Scan for the cell matching the given text and deliver its (X, Y) coordinate at center. 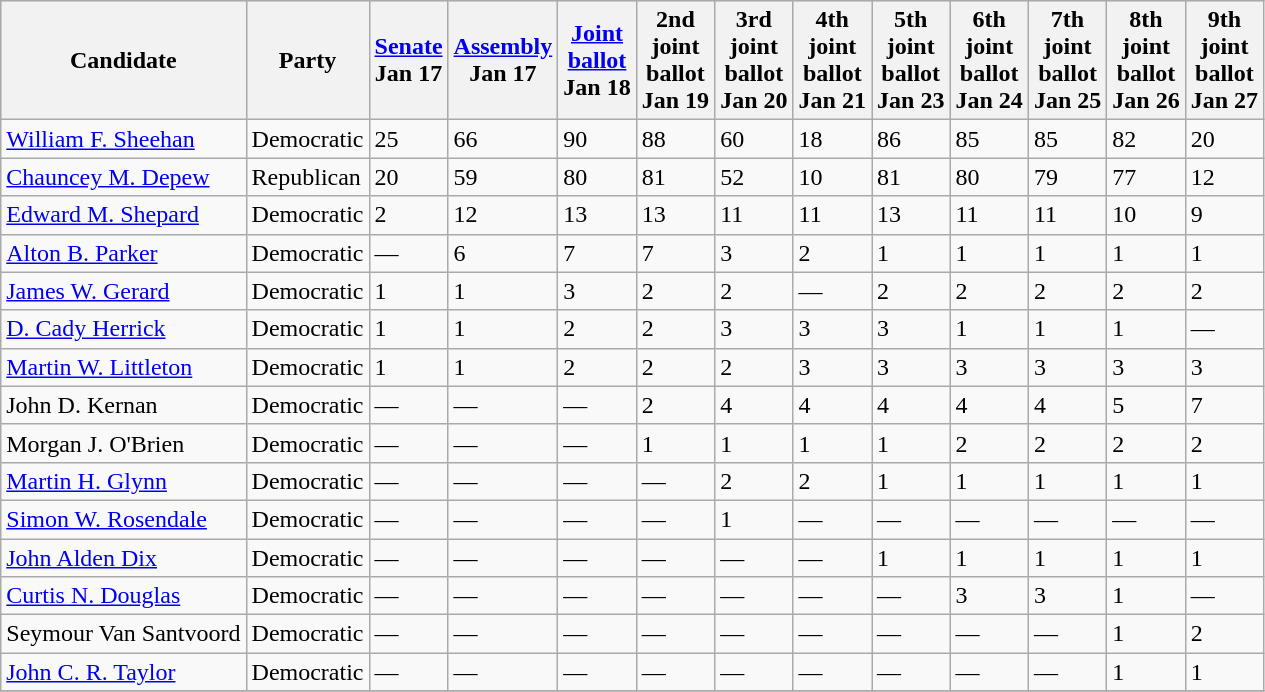
Simon W. Rosendale (124, 519)
John Alden Dix (124, 557)
Party (308, 60)
6 (503, 253)
3rdjointballotJan 20 (754, 60)
90 (597, 139)
82 (1146, 139)
77 (1146, 177)
Candidate (124, 60)
Alton B. Parker (124, 253)
Republican (308, 177)
18 (832, 139)
Edward M. Shepard (124, 215)
AssemblyJan 17 (503, 60)
SenateJan 17 (408, 60)
9 (1224, 215)
7thjointballotJan 25 (1067, 60)
59 (503, 177)
Martin W. Littleton (124, 367)
9thjointballotJan 27 (1224, 60)
66 (503, 139)
D. Cady Herrick (124, 329)
25 (408, 139)
52 (754, 177)
79 (1067, 177)
4thjointballotJan 21 (832, 60)
60 (754, 139)
6thjointballotJan 24 (989, 60)
John D. Kernan (124, 405)
James W. Gerard (124, 291)
8thjointballotJan 26 (1146, 60)
Seymour Van Santvoord (124, 634)
88 (675, 139)
2ndjointballotJan 19 (675, 60)
William F. Sheehan (124, 139)
JointballotJan 18 (597, 60)
Martin H. Glynn (124, 481)
86 (911, 139)
5thjointballotJan 23 (911, 60)
Morgan J. O'Brien (124, 443)
Chauncey M. Depew (124, 177)
5 (1146, 405)
John C. R. Taylor (124, 672)
Curtis N. Douglas (124, 596)
